Pinpoint the cell where the given text exists, returning its (X, Y) midpoint coordinate. 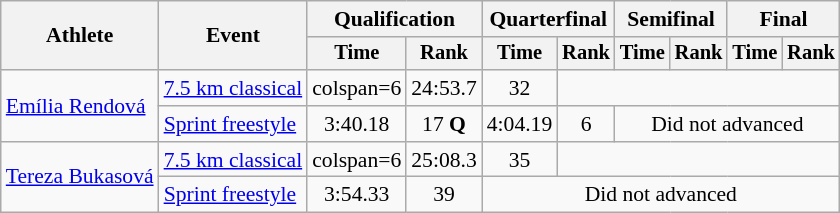
Quarterfinal (548, 19)
Qualification (394, 19)
35 (520, 160)
3:54.33 (356, 195)
39 (444, 195)
Final (783, 19)
17 Q (444, 124)
Emília Rendová (80, 106)
32 (520, 88)
Athlete (80, 36)
Semifinal (671, 19)
25:08.3 (444, 160)
3:40.18 (356, 124)
Event (234, 36)
6 (586, 124)
24:53.7 (444, 88)
Tereza Bukasová (80, 178)
4:04.19 (520, 124)
